Capture the cell that displays the provided text and extract its [x, y] central coordinate. 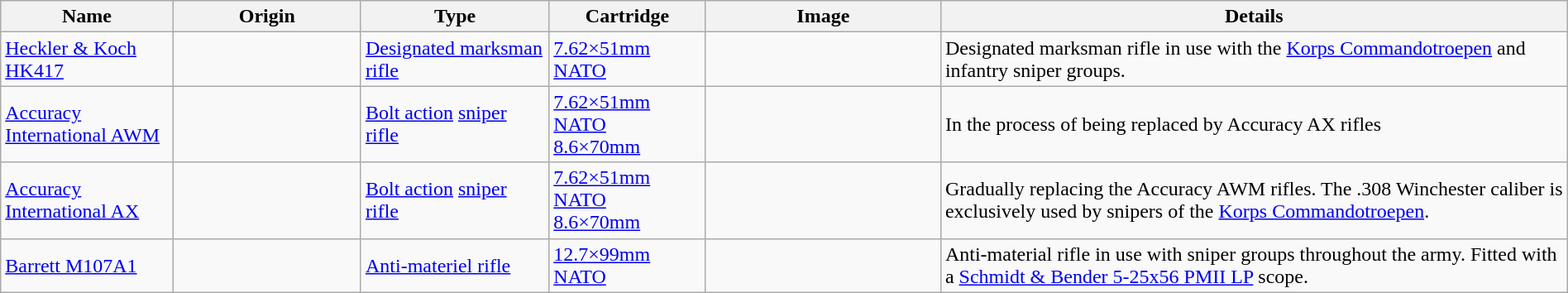
Designated marksman rifle [455, 60]
Details [1254, 17]
Image [823, 17]
Anti-material rifle in use with sniper groups throughout the army. Fitted with a Schmidt & Bender 5-25x56 PMII LP scope. [1254, 265]
Gradually replacing the Accuracy AWM rifles. The .308 Winchester caliber is exclusively used by snipers of the Korps Commandotroepen. [1254, 200]
Accuracy International AWM [87, 124]
Type [455, 17]
Origin [266, 17]
Heckler & Koch HK417 [87, 60]
Cartridge [627, 17]
7.62×51mm NATO [627, 60]
Accuracy International AX [87, 200]
12.7×99mm NATO [627, 265]
Designated marksman rifle in use with the Korps Commandotroepen and infantry sniper groups. [1254, 60]
In the process of being replaced by Accuracy AX rifles [1254, 124]
Name [87, 17]
Barrett M107A1 [87, 265]
Anti-materiel rifle [455, 265]
